For the text-containing cell, return its midpoint in (X, Y) coordinate format. 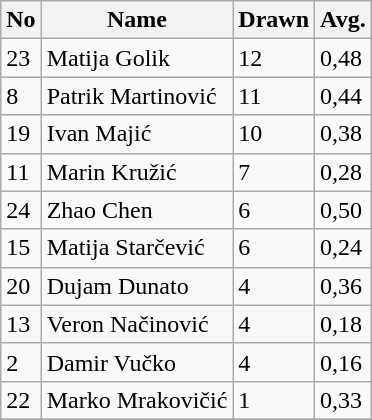
10 (274, 134)
Marin Kružić (137, 172)
0,36 (344, 286)
13 (21, 324)
1 (274, 400)
Drawn (274, 20)
0,18 (344, 324)
22 (21, 400)
0,38 (344, 134)
Patrik Martinović (137, 96)
15 (21, 248)
0,48 (344, 58)
Zhao Chen (137, 210)
Matija Golik (137, 58)
Name (137, 20)
2 (21, 362)
8 (21, 96)
No (21, 20)
0,33 (344, 400)
0,24 (344, 248)
0,50 (344, 210)
Veron Načinović (137, 324)
19 (21, 134)
Marko Mrakovičić (137, 400)
0,44 (344, 96)
0,28 (344, 172)
20 (21, 286)
23 (21, 58)
7 (274, 172)
Matija Starčević (137, 248)
Damir Vučko (137, 362)
Avg. (344, 20)
24 (21, 210)
0,16 (344, 362)
Dujam Dunato (137, 286)
Ivan Majić (137, 134)
12 (274, 58)
